Provide the [X, Y] coordinate of the cell's center where the given text is located.  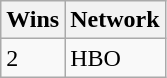
HBO [115, 58]
Network [115, 20]
2 [33, 58]
Wins [33, 20]
